For the text-containing cell, return its midpoint in [X, Y] coordinate format. 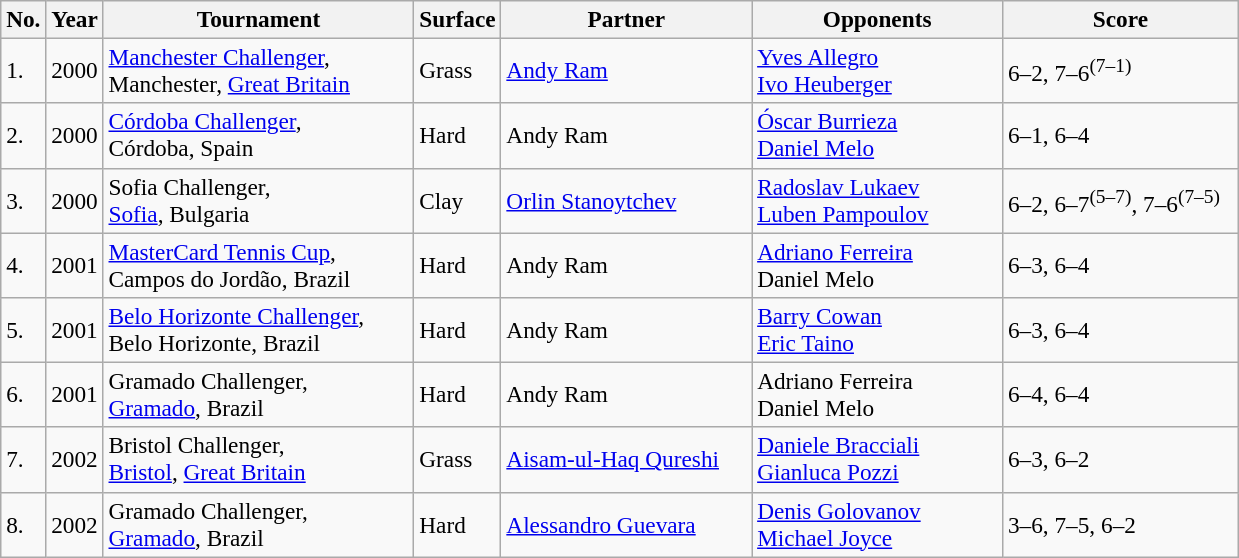
Barry Cowan Eric Taino [878, 330]
Óscar Burrieza Daniel Melo [878, 136]
Partner [626, 19]
Daniele Bracciali Gianluca Pozzi [878, 460]
Córdoba Challenger,Córdoba, Spain [258, 136]
No. [24, 19]
6–2, 6–7(5–7), 7–6(7–5) [1121, 200]
Alessandro Guevara [626, 524]
Belo Horizonte Challenger,Belo Horizonte, Brazil [258, 330]
6–2, 7–6(7–1) [1121, 70]
7. [24, 460]
1. [24, 70]
Surface [458, 19]
5. [24, 330]
3–6, 7–5, 6–2 [1121, 524]
Yves Allegro Ivo Heuberger [878, 70]
4. [24, 264]
6–4, 6–4 [1121, 394]
3. [24, 200]
Tournament [258, 19]
Orlin Stanoytchev [626, 200]
Score [1121, 19]
Opponents [878, 19]
Denis Golovanov Michael Joyce [878, 524]
Aisam-ul-Haq Qureshi [626, 460]
2. [24, 136]
6–1, 6–4 [1121, 136]
Bristol Challenger,Bristol, Great Britain [258, 460]
Manchester Challenger,Manchester, Great Britain [258, 70]
Radoslav Lukaev Luben Pampoulov [878, 200]
8. [24, 524]
6. [24, 394]
MasterCard Tennis Cup,Campos do Jordão, Brazil [258, 264]
Year [74, 19]
Clay [458, 200]
6–3, 6–2 [1121, 460]
Sofia Challenger,Sofia, Bulgaria [258, 200]
